Determine the [x, y] coordinate at the center of the cell enclosing the given text.  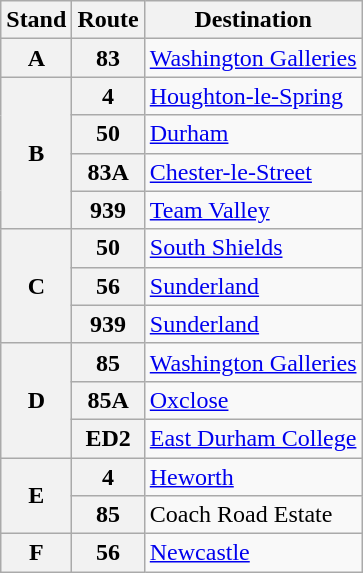
East Durham College [253, 438]
B [36, 153]
ED2 [108, 438]
Team Valley [253, 210]
Route [108, 20]
D [36, 400]
Houghton-le-Spring [253, 96]
83 [108, 58]
A [36, 58]
Durham [253, 134]
Coach Road Estate [253, 515]
C [36, 286]
Stand [36, 20]
E [36, 496]
South Shields [253, 248]
Chester-le-Street [253, 172]
Newcastle [253, 553]
F [36, 553]
Heworth [253, 477]
83A [108, 172]
Oxclose [253, 400]
85A [108, 400]
Destination [253, 20]
